Identify which cell holds the provided text, then report its [X, Y] central coordinate. 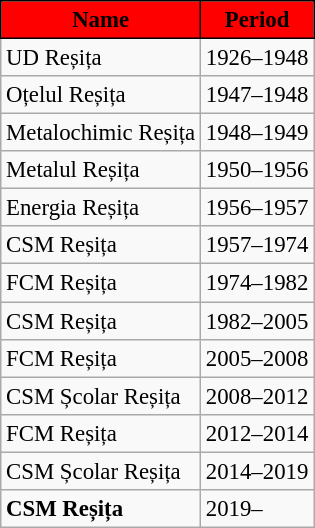
1948–1949 [258, 133]
1982–2005 [258, 321]
UD Reșița [101, 58]
1950–1956 [258, 170]
1974–1982 [258, 283]
Energia Reșița [101, 208]
Period [258, 20]
2008–2012 [258, 396]
1957–1974 [258, 245]
Oțelul Reșița [101, 95]
2005–2008 [258, 358]
Name [101, 20]
2019– [258, 509]
2014–2019 [258, 471]
1956–1957 [258, 208]
2012–2014 [258, 433]
Metalul Reșița [101, 170]
1947–1948 [258, 95]
Metalochimic Reșița [101, 133]
1926–1948 [258, 58]
